Capture the cell that displays the provided text and extract its (x, y) central coordinate. 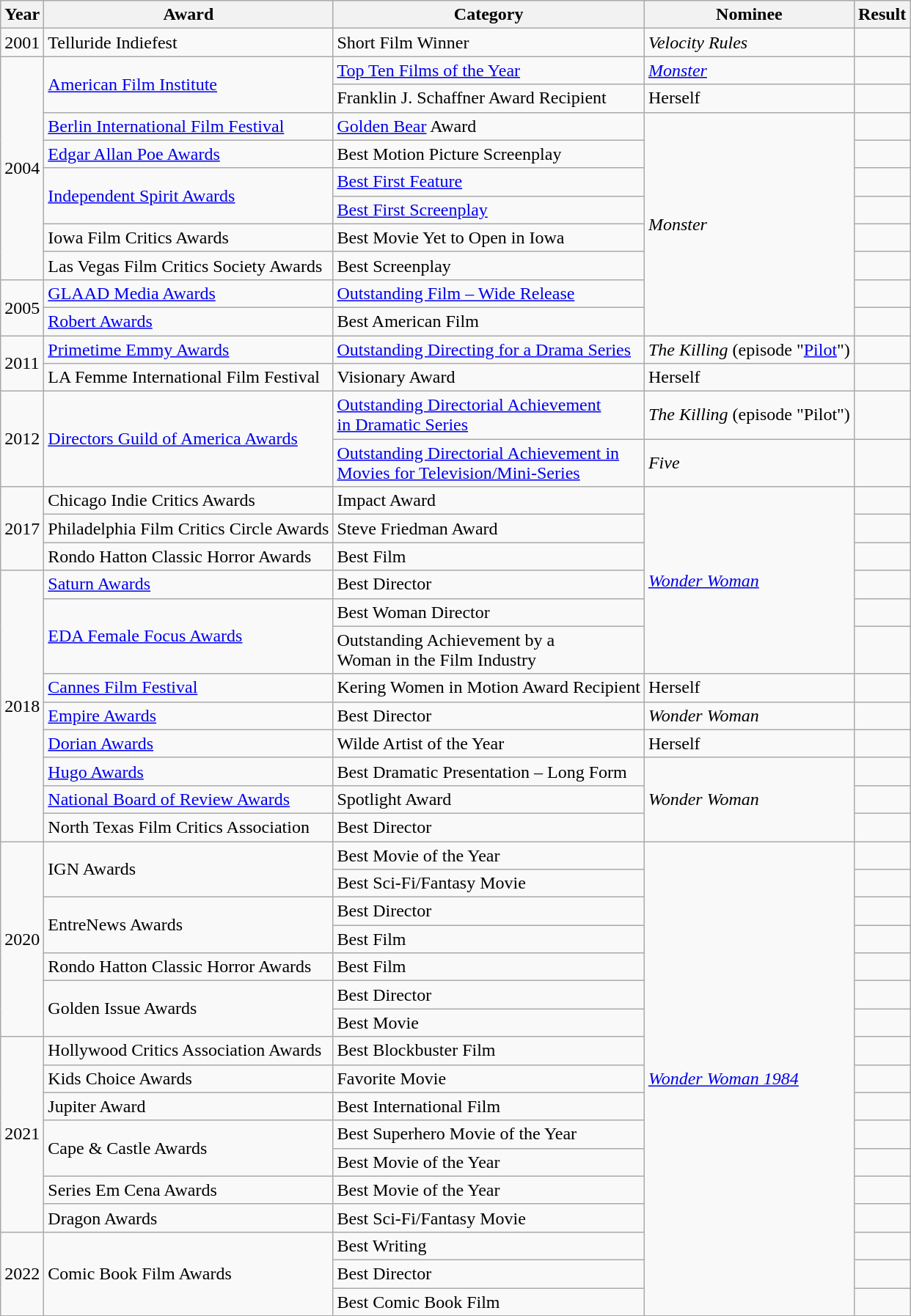
Cape & Castle Awards (189, 1148)
Velocity Rules (749, 43)
Comic Book Film Awards (189, 1273)
Chicago Indie Critics Awards (189, 501)
Short Film Winner (489, 43)
Jupiter Award (189, 1106)
EntreNews Awards (189, 925)
Kering Women in Motion Award Recipient (489, 688)
Top Ten Films of the Year (489, 70)
Las Vegas Film Critics Society Awards (189, 265)
Impact Award (489, 501)
Category (489, 15)
GLAAD Media Awards (189, 293)
North Texas Film Critics Association (189, 827)
Best Movie (489, 1023)
Outstanding Directorial Achievementin Dramatic Series (489, 415)
Saturn Awards (189, 584)
National Board of Review Awards (189, 799)
Steve Friedman Award (489, 529)
Berlin International Film Festival (189, 126)
Outstanding Directorial Achievement inMovies for Television/Mini-Series (489, 463)
Best Superhero Movie of the Year (489, 1134)
2017 (22, 529)
Directors Guild of America Awards (189, 439)
Outstanding Directing for a Drama Series (489, 350)
Hollywood Critics Association Awards (189, 1051)
Kids Choice Awards (189, 1078)
Philadelphia Film Critics Circle Awards (189, 529)
Outstanding Film – Wide Release (489, 293)
Best Woman Director (489, 612)
Golden Bear Award (489, 126)
Nominee (749, 15)
IGN Awards (189, 870)
2005 (22, 307)
2012 (22, 439)
Best Motion Picture Screenplay (489, 154)
Award (189, 15)
2001 (22, 43)
EDA Female Focus Awards (189, 636)
Dragon Awards (189, 1218)
2021 (22, 1134)
Cannes Film Festival (189, 688)
Visionary Award (489, 378)
Best Writing (489, 1246)
Best First Feature (489, 182)
Best Screenplay (489, 265)
Five (749, 463)
Spotlight Award (489, 799)
Edgar Allan Poe Awards (189, 154)
Telluride Indiefest (189, 43)
Outstanding Achievement by aWoman in the Film Industry (489, 650)
Primetime Emmy Awards (189, 350)
2020 (22, 939)
Independent Spirit Awards (189, 196)
Best Dramatic Presentation – Long Form (489, 771)
Iowa Film Critics Awards (189, 238)
Dorian Awards (189, 743)
Best Movie Yet to Open in Iowa (489, 238)
2011 (22, 364)
Wonder Woman 1984 (749, 1079)
Hugo Awards (189, 771)
Wilde Artist of the Year (489, 743)
LA Femme International Film Festival (189, 378)
Series Em Cena Awards (189, 1190)
Year (22, 15)
Robert Awards (189, 321)
Best American Film (489, 321)
Best Blockbuster Film (489, 1051)
Best International Film (489, 1106)
Franklin J. Schaffner Award Recipient (489, 98)
Best First Screenplay (489, 210)
Golden Issue Awards (189, 1009)
2022 (22, 1273)
Empire Awards (189, 716)
American Film Institute (189, 84)
2004 (22, 168)
Result (882, 15)
Best Comic Book Film (489, 1301)
Favorite Movie (489, 1078)
2018 (22, 706)
